From the cell containing the given text, extract its center point as (X, Y) coordinate. 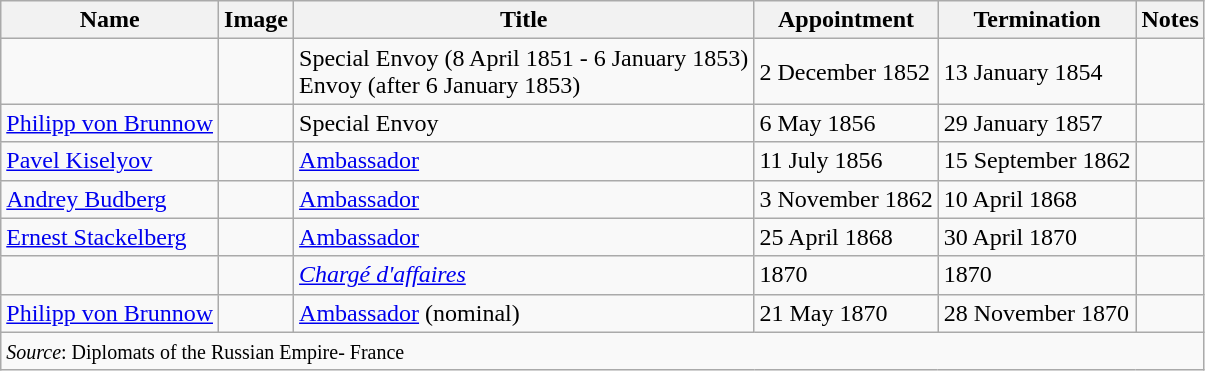
Pavel Kiselyov (110, 161)
21 May 1870 (846, 313)
Andrey Budberg (110, 199)
Special Envoy (524, 123)
11 July 1856 (846, 161)
Special Envoy (8 April 1851 - 6 January 1853)Envoy (after 6 January 1853) (524, 72)
2 December 1852 (846, 72)
Notes (1170, 20)
10 April 1868 (1037, 199)
13 January 1854 (1037, 72)
28 November 1870 (1037, 313)
Ambassador (nominal) (524, 313)
3 November 1862 (846, 199)
Ernest Stackelberg (110, 237)
6 May 1856 (846, 123)
Title (524, 20)
Image (256, 20)
25 April 1868 (846, 237)
30 April 1870 (1037, 237)
Chargé d'affaires (524, 275)
Appointment (846, 20)
29 January 1857 (1037, 123)
15 September 1862 (1037, 161)
Termination (1037, 20)
Source: Diplomats of the Russian Empire- France (603, 351)
Name (110, 20)
